Capture the cell that displays the provided text and extract its [x, y] central coordinate. 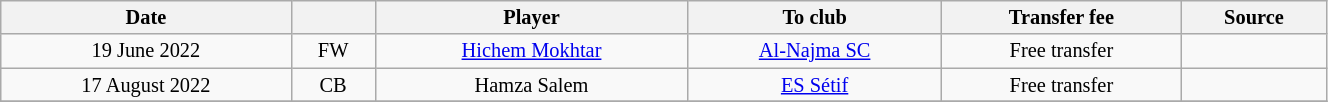
Player [532, 17]
19 June 2022 [146, 51]
Hamza Salem [532, 85]
CB [333, 85]
Date [146, 17]
Transfer fee [1061, 17]
Al-Najma SC [815, 51]
FW [333, 51]
Hichem Mokhtar [532, 51]
Source [1254, 17]
17 August 2022 [146, 85]
To club [815, 17]
ES Sétif [815, 85]
